Return [X, Y] of the center of cell containing provided text 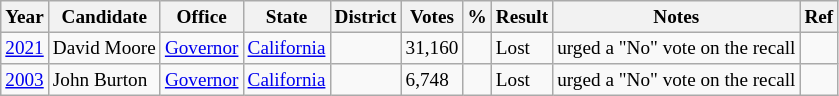
Office [202, 17]
2003 [25, 80]
6,748 [432, 80]
Result [522, 17]
% [477, 17]
Ref [819, 17]
Votes [432, 17]
David Moore [104, 48]
John Burton [104, 80]
Year [25, 17]
State [286, 17]
2021 [25, 48]
Candidate [104, 17]
31,160 [432, 48]
Notes [676, 17]
District [366, 17]
